Determine the (x, y) coordinate at the center of the cell enclosing the given text.  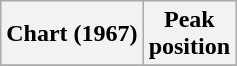
Chart (1967) (72, 34)
Peakposition (189, 34)
